Output the [X, Y] coordinate of the center of the cell containing the given text.  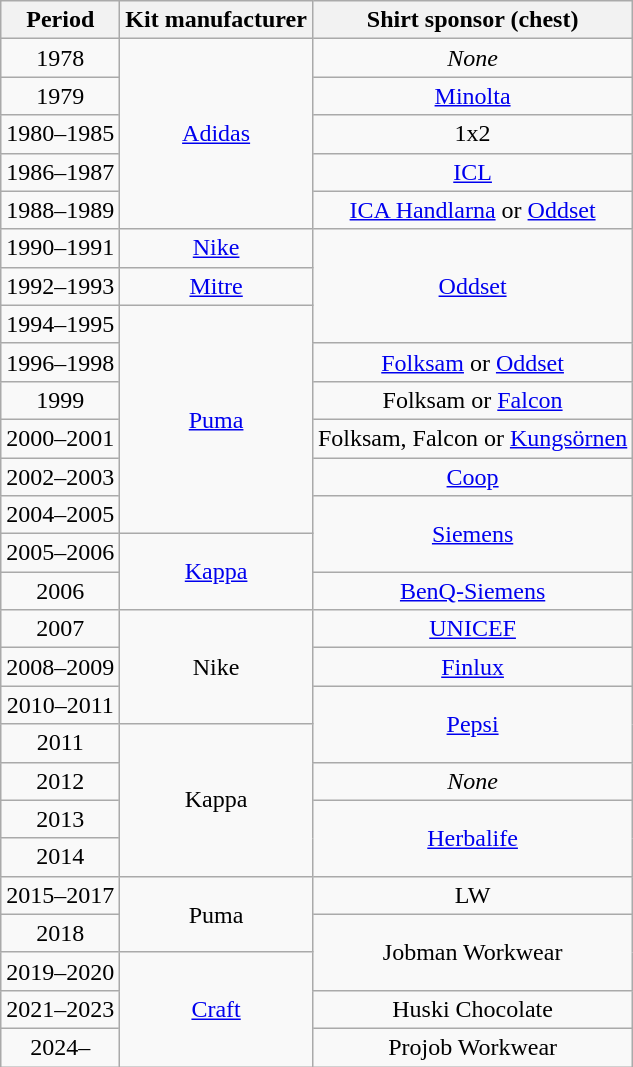
2024– [60, 1047]
UNICEF [472, 629]
2000–2001 [60, 438]
ICL [472, 172]
Herbalife [472, 838]
1996–1998 [60, 362]
2012 [60, 781]
Craft [216, 1009]
2015–2017 [60, 895]
2011 [60, 743]
Pepsi [472, 724]
2008–2009 [60, 667]
1980–1985 [60, 134]
Folksam or Oddset [472, 362]
2006 [60, 591]
2004–2005 [60, 515]
2019–2020 [60, 971]
Minolta [472, 96]
Finlux [472, 667]
Jobman Workwear [472, 952]
2007 [60, 629]
Adidas [216, 134]
2018 [60, 933]
1999 [60, 400]
1986–1987 [60, 172]
2010–2011 [60, 705]
Siemens [472, 534]
1988–1989 [60, 210]
BenQ-Siemens [472, 591]
1978 [60, 58]
Mitre [216, 286]
2021–2023 [60, 1009]
2002–2003 [60, 477]
Projob Workwear [472, 1047]
1992–1993 [60, 286]
1x2 [472, 134]
1990–1991 [60, 248]
Folksam, Falcon or Kungsörnen [472, 438]
ICA Handlarna or Oddset [472, 210]
2014 [60, 857]
Kit manufacturer [216, 20]
LW [472, 895]
Folksam or Falcon [472, 400]
2013 [60, 819]
Huski Chocolate [472, 1009]
2005–2006 [60, 553]
Coop [472, 477]
1994–1995 [60, 324]
Period [60, 20]
Oddset [472, 286]
1979 [60, 96]
Shirt sponsor (chest) [472, 20]
